Return the [X, Y] coordinate for the center point of the cell that contains the specified text.  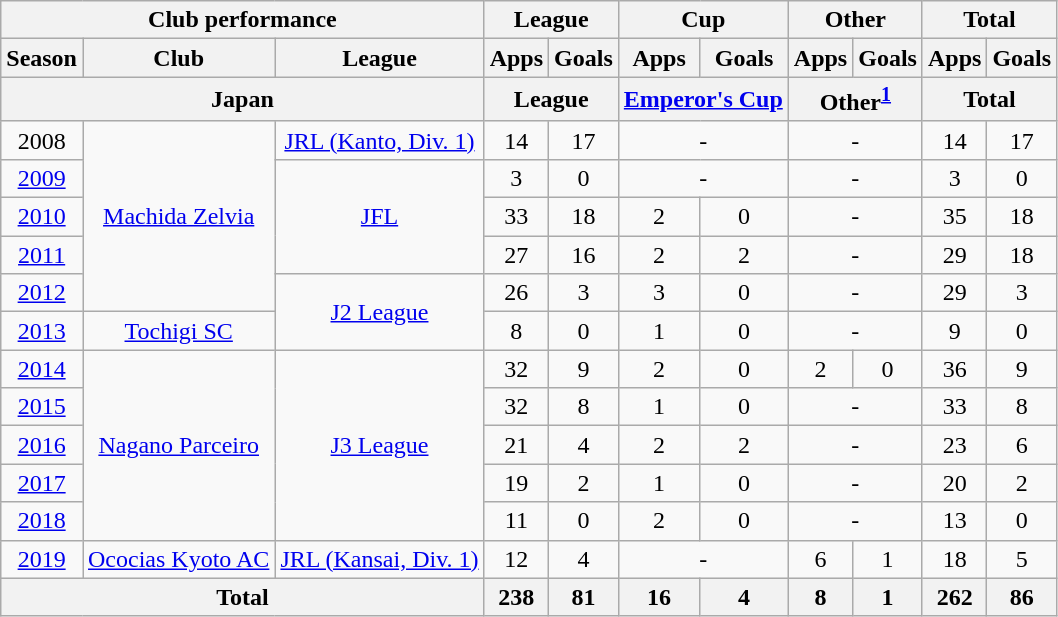
238 [516, 597]
2018 [42, 521]
Club performance [242, 20]
13 [954, 521]
2016 [42, 445]
Nagano Parceiro [178, 445]
35 [954, 217]
21 [516, 445]
Tochigi SC [178, 331]
2017 [42, 483]
Season [42, 58]
12 [516, 559]
2012 [42, 293]
Ococias Kyoto AC [178, 559]
2009 [42, 178]
2013 [42, 331]
JRL (Kansai, Div. 1) [380, 559]
JFL [380, 216]
20 [954, 483]
Club [178, 58]
27 [516, 255]
Other [855, 20]
11 [516, 521]
86 [1022, 597]
JRL (Kanto, Div. 1) [380, 140]
5 [1022, 559]
Japan [242, 100]
2010 [42, 217]
36 [954, 369]
19 [516, 483]
Cup [703, 20]
2014 [42, 369]
2011 [42, 255]
Machida Zelvia [178, 216]
23 [954, 445]
J3 League [380, 445]
Emperor's Cup [703, 100]
262 [954, 597]
Other1 [855, 100]
2019 [42, 559]
81 [584, 597]
2015 [42, 407]
J2 League [380, 312]
2008 [42, 140]
26 [516, 293]
